From the cell containing the given text, extract its center point as [x, y] coordinate. 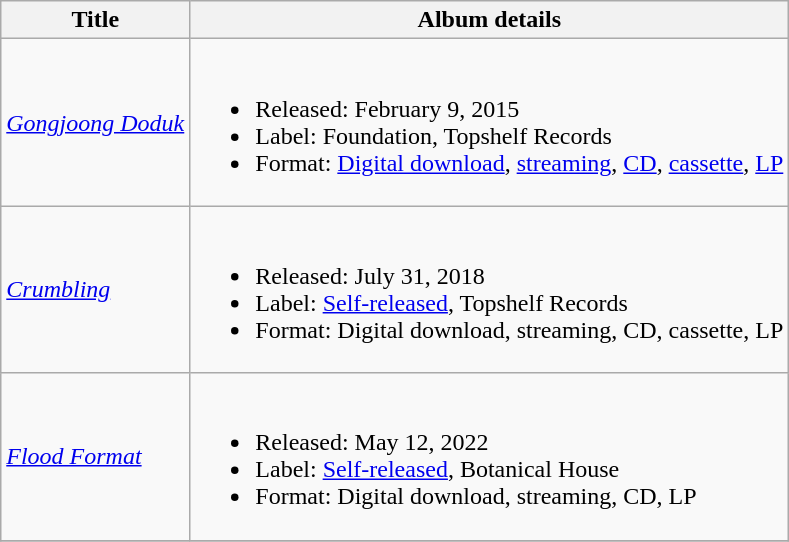
Title [96, 20]
Released: July 31, 2018Label: Self-released, Topshelf RecordsFormat: Digital download, streaming, CD, cassette, LP [490, 290]
Crumbling [96, 290]
Flood Format [96, 456]
Released: February 9, 2015Label: Foundation, Topshelf RecordsFormat: Digital download, streaming, CD, cassette, LP [490, 122]
Released: May 12, 2022Label: Self-released, Botanical HouseFormat: Digital download, streaming, CD, LP [490, 456]
Album details [490, 20]
Gongjoong Doduk [96, 122]
